Provide the [x, y] coordinate of the cell's center where the given text is located.  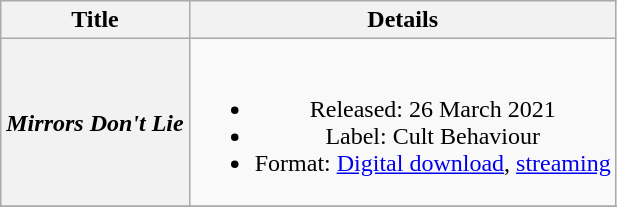
Mirrors Don't Lie [95, 122]
Details [402, 20]
Title [95, 20]
Released: 26 March 2021Label: Cult BehaviourFormat: Digital download, streaming [402, 122]
